Provide the [x, y] coordinate of the cell's center where the given text is located.  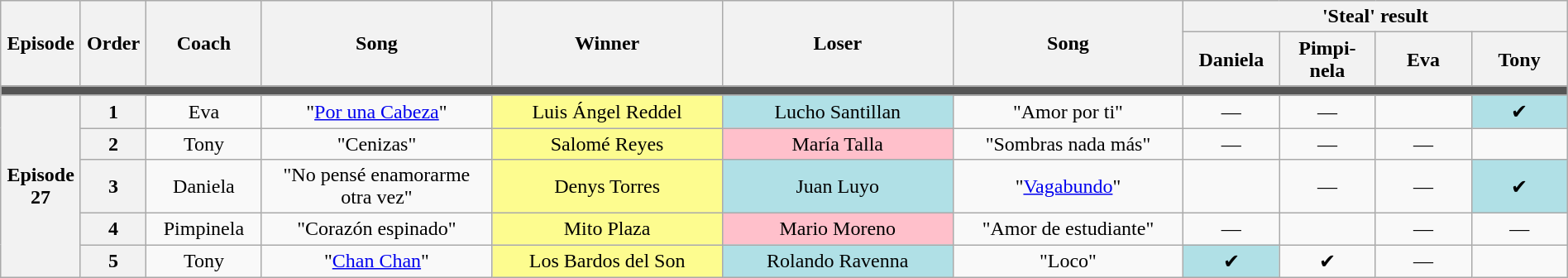
Luis Ángel Reddel [607, 112]
"No pensé enamorarme otra vez" [377, 187]
Winner [607, 43]
1 [112, 112]
María Talla [837, 143]
5 [112, 261]
"Cenizas" [377, 143]
"Loco" [1068, 261]
Coach [203, 43]
"Amor por ti" [1068, 112]
Rolando Ravenna [837, 261]
Episode 27 [41, 186]
Pimpinela [203, 229]
Episode [41, 43]
Loser [837, 43]
"Por una Cabeza" [377, 112]
"Corazón espinado" [377, 229]
3 [112, 187]
'Steal' result [1375, 17]
Mito Plaza [607, 229]
"Vagabundo" [1068, 187]
Mario Moreno [837, 229]
"Chan Chan" [377, 261]
"Amor de estudiante" [1068, 229]
Salomé Reyes [607, 143]
Los Bardos del Son [607, 261]
Denys Torres [607, 187]
Juan Luyo [837, 187]
4 [112, 229]
Lucho Santillan [837, 112]
Order [112, 43]
Pimpi-nela [1327, 60]
"Sombras nada más" [1068, 143]
2 [112, 143]
